Identify which cell holds the provided text, then report its [X, Y] central coordinate. 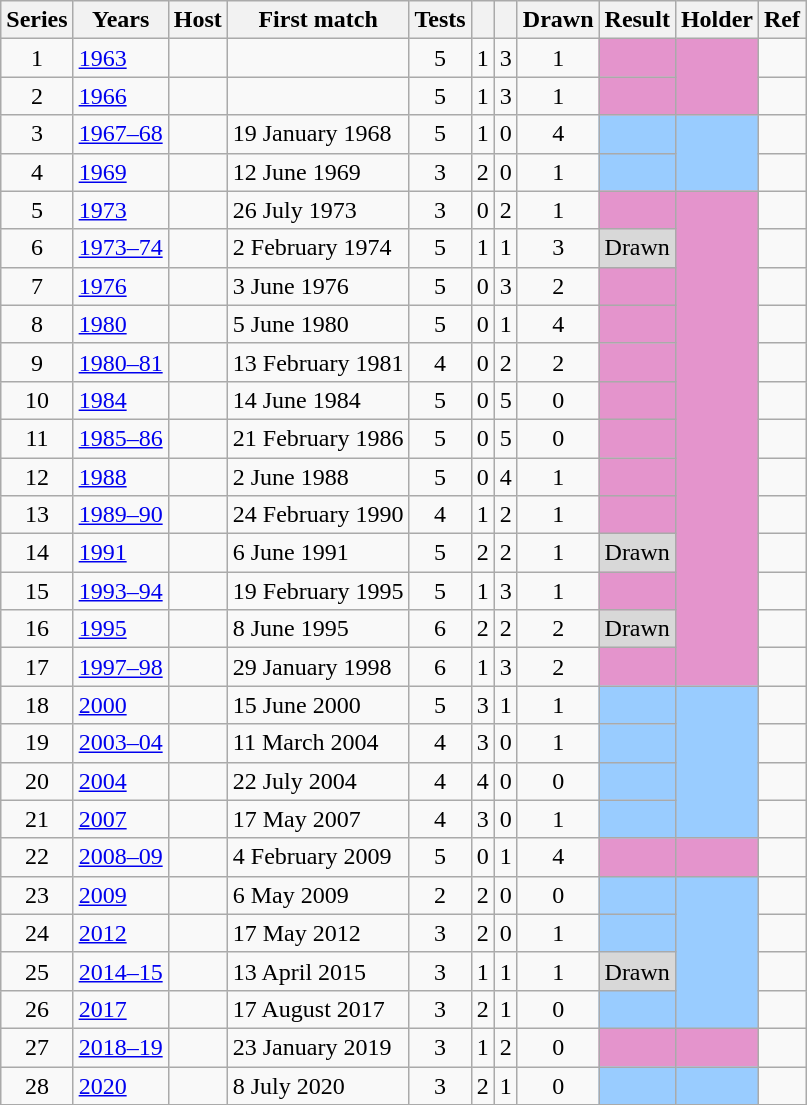
1997–98 [120, 667]
Years [120, 20]
1967–68 [120, 134]
10 [37, 400]
2000 [120, 705]
2003–04 [120, 743]
22 July 2004 [318, 781]
11 [37, 438]
2007 [120, 819]
1985–86 [120, 438]
18 [37, 705]
1980 [120, 324]
1991 [120, 553]
Tests [440, 20]
24 February 1990 [318, 515]
19 [37, 743]
1963 [120, 58]
Ref [782, 20]
2 February 1974 [318, 248]
20 [37, 781]
14 June 1984 [318, 400]
Series [37, 20]
17 August 2017 [318, 1009]
1988 [120, 477]
15 June 2000 [318, 705]
23 January 2019 [318, 1047]
6 June 1991 [318, 553]
29 January 1998 [318, 667]
2012 [120, 933]
6 May 2009 [318, 895]
2008–09 [120, 857]
21 [37, 819]
8 June 1995 [318, 629]
14 [37, 553]
1980–81 [120, 362]
1969 [120, 172]
19 February 1995 [318, 591]
19 January 1968 [318, 134]
26 July 1973 [318, 210]
2 June 1988 [318, 477]
23 [37, 895]
1976 [120, 286]
5 June 1980 [318, 324]
2014–15 [120, 971]
8 [37, 324]
13 April 2015 [318, 971]
25 [37, 971]
8 July 2020 [318, 1085]
24 [37, 933]
1966 [120, 96]
11 March 2004 [318, 743]
7 [37, 286]
26 [37, 1009]
1993–94 [120, 591]
Result [637, 20]
2018–19 [120, 1047]
2004 [120, 781]
17 May 2007 [318, 819]
First match [318, 20]
27 [37, 1047]
13 [37, 515]
3 June 1976 [318, 286]
16 [37, 629]
15 [37, 591]
1995 [120, 629]
Host [198, 20]
2020 [120, 1085]
21 February 1986 [318, 438]
1973 [120, 210]
2009 [120, 895]
1989–90 [120, 515]
1984 [120, 400]
9 [37, 362]
28 [37, 1085]
17 [37, 667]
2017 [120, 1009]
13 February 1981 [318, 362]
1973–74 [120, 248]
4 February 2009 [318, 857]
12 [37, 477]
17 May 2012 [318, 933]
12 June 1969 [318, 172]
Holder [716, 20]
22 [37, 857]
